Search for the cell housing the specified text and yield its (x, y) center coordinate. 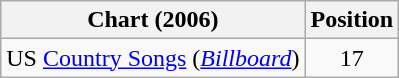
Position (352, 20)
US Country Songs (Billboard) (153, 58)
Chart (2006) (153, 20)
17 (352, 58)
